Find where the given text appears and provide that cell's center as (X, Y) coordinate. 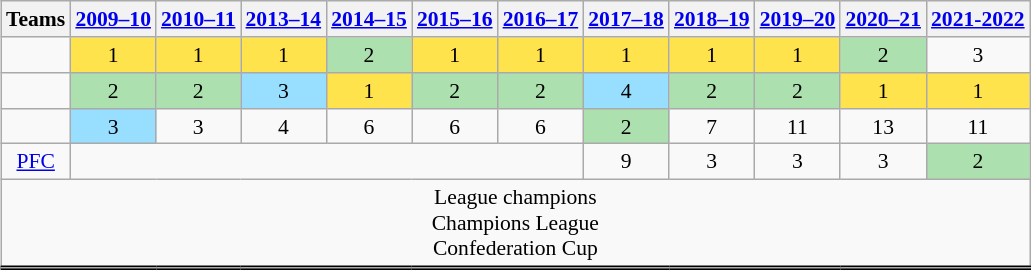
PFC (36, 162)
2009–10 (113, 19)
2016–17 (541, 19)
2018–19 (712, 19)
2021-2022 (978, 19)
2019–20 (798, 19)
2015–16 (455, 19)
League champions Champions League Confederation Cup (516, 223)
9 (626, 162)
2020–21 (883, 19)
2017–18 (626, 19)
13 (883, 126)
Teams (36, 19)
7 (712, 126)
2013–14 (283, 19)
2014–15 (369, 19)
2010–11 (198, 19)
